Locate the cell with the specified text and output its (x, y) center coordinate. 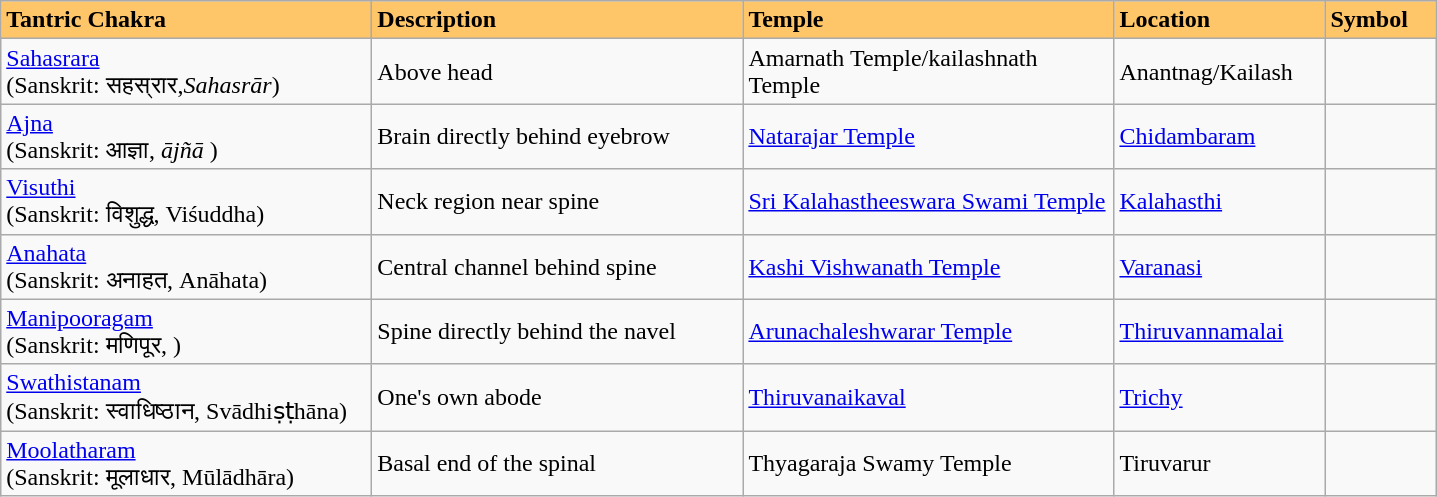
Tantric Chakra (186, 20)
Thiruvannamalai (1220, 332)
Symbol (1380, 20)
Swathistanam(Sanskrit: स्वाधिष्ठान, Svādhiṣṭhāna) (186, 398)
Arunachaleshwarar Temple (928, 332)
Central channel behind spine (558, 266)
Kalahasthi (1220, 202)
Thiruvanaikaval (928, 398)
Visuthi(Sanskrit: विशुद्ध, Viśuddha) (186, 202)
Thyagaraja Swamy Temple (928, 464)
Moolatharam(Sanskrit: मूलाधार, Mūlādhāra) (186, 464)
Chidambaram (1220, 136)
Anantnag/Kailash (1220, 72)
Kashi Vishwanath Temple (928, 266)
Manipooragam(Sanskrit: मणिपूर, ) (186, 332)
Sri Kalahastheeswara Swami Temple (928, 202)
Ajna(Sanskrit: आज्ञा, ājñā ) (186, 136)
Above head (558, 72)
Trichy (1220, 398)
Natarajar Temple (928, 136)
Spine directly behind the navel (558, 332)
Brain directly behind eyebrow (558, 136)
One's own abode (558, 398)
Anahata(Sanskrit: अनाहत, Anāhata) (186, 266)
Description (558, 20)
Sahasrara(Sanskrit: सहस्रार,Sahasrār) (186, 72)
Basal end of the spinal (558, 464)
Location (1220, 20)
Amarnath Temple/kailashnath Temple (928, 72)
Neck region near spine (558, 202)
Varanasi (1220, 266)
Tiruvarur (1220, 464)
Temple (928, 20)
